Extract the (X, Y) coordinate from the center of the cell holding the provided text.  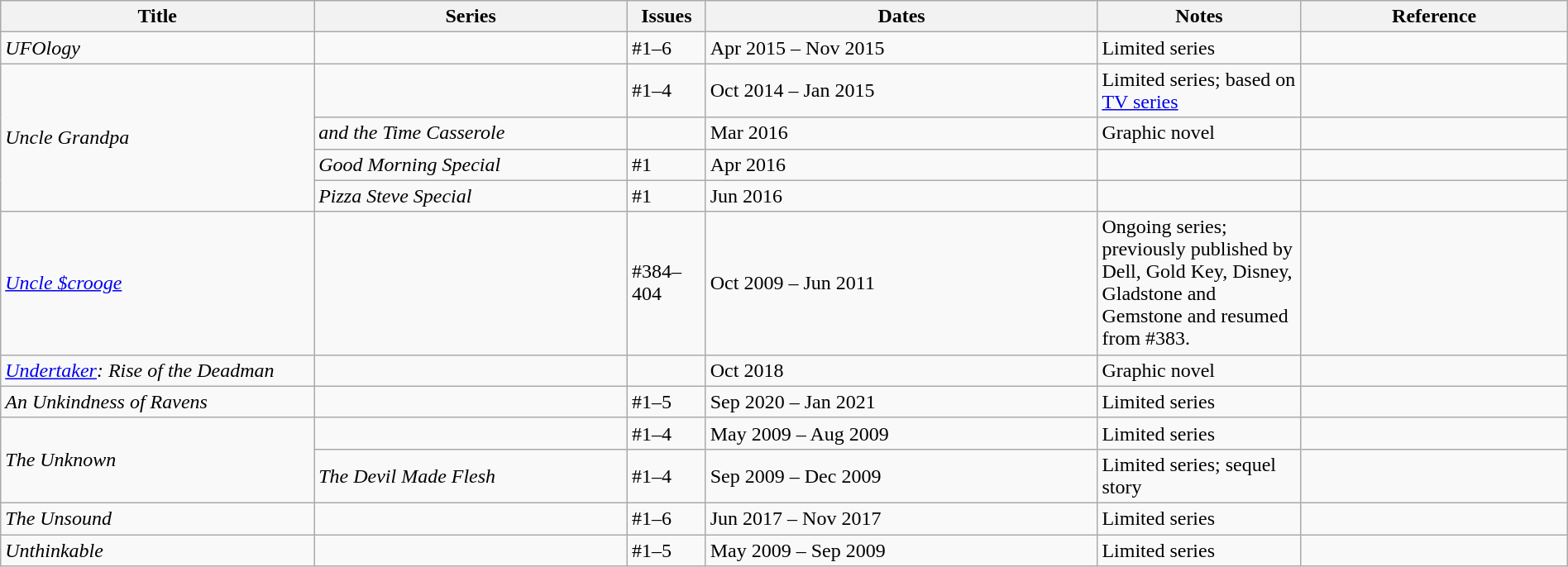
The Unknown (157, 460)
Ongoing series; previously published by Dell, Gold Key, Disney, Gladstone and Gemstone and resumed from #383. (1199, 283)
Dates (901, 17)
May 2009 – Aug 2009 (901, 433)
Oct 2009 – Jun 2011 (901, 283)
Reference (1434, 17)
Undertaker: Rise of the Deadman (157, 370)
Limited series; sequel story (1199, 476)
and the Time Casserole (471, 133)
#384–404 (667, 283)
May 2009 – Sep 2009 (901, 550)
Uncle Grandpa (157, 137)
The Devil Made Flesh (471, 476)
An Unkindness of Ravens (157, 402)
Sep 2020 – Jan 2021 (901, 402)
Mar 2016 (901, 133)
Jun 2017 – Nov 2017 (901, 518)
Title (157, 17)
The Unsound (157, 518)
Apr 2015 – Nov 2015 (901, 48)
Issues (667, 17)
Limited series; based on TV series (1199, 91)
Apr 2016 (901, 164)
Good Morning Special (471, 164)
Pizza Steve Special (471, 196)
Jun 2016 (901, 196)
Oct 2014 – Jan 2015 (901, 91)
UFOlogy (157, 48)
Unthinkable (157, 550)
Oct 2018 (901, 370)
Series (471, 17)
Uncle $crooge (157, 283)
Sep 2009 – Dec 2009 (901, 476)
Notes (1199, 17)
